Determine the (x, y) coordinate at the center of the cell enclosing the given text.  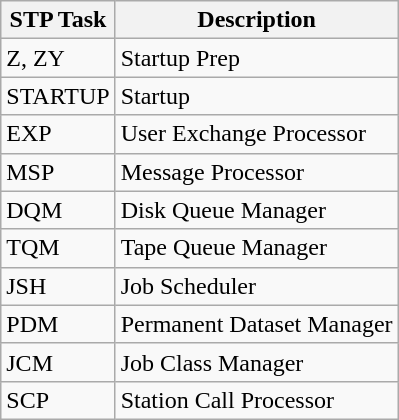
TQM (58, 248)
Job Class Manager (256, 362)
User Exchange Processor (256, 134)
DQM (58, 210)
Station Call Processor (256, 400)
JSH (58, 286)
STP Task (58, 20)
MSP (58, 172)
EXP (58, 134)
Z, ZY (58, 58)
Message Processor (256, 172)
Permanent Dataset Manager (256, 324)
SCP (58, 400)
Tape Queue Manager (256, 248)
Disk Queue Manager (256, 210)
Startup (256, 96)
Description (256, 20)
Job Scheduler (256, 286)
PDM (58, 324)
STARTUP (58, 96)
JCM (58, 362)
Startup Prep (256, 58)
